Provide the (x, y) coordinate of the cell's center where the given text is located.  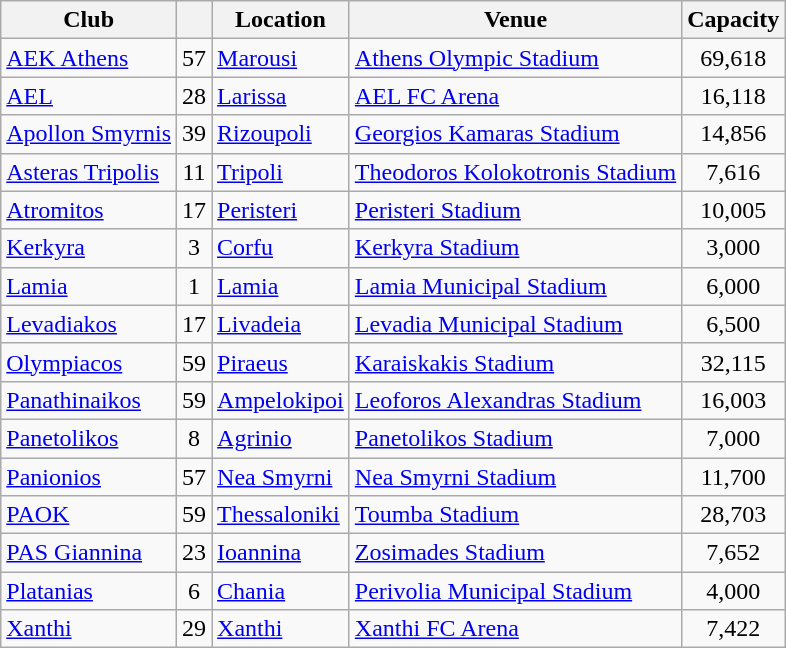
16,118 (734, 96)
PAOK (89, 515)
4,000 (734, 591)
Levadia Municipal Stadium (515, 324)
Club (89, 20)
Xanthi FC Arena (515, 629)
Toumba Stadium (515, 515)
6,500 (734, 324)
23 (194, 553)
Zosimades Stadium (515, 553)
Ioannina (281, 553)
Capacity (734, 20)
Panathinaikos (89, 400)
Platanias (89, 591)
7,422 (734, 629)
AEL (89, 96)
39 (194, 134)
3,000 (734, 248)
Kerkyra Stadium (515, 248)
69,618 (734, 58)
7,652 (734, 553)
7,000 (734, 438)
Livadeia (281, 324)
Theodoros Kolokotronis Stadium (515, 172)
11 (194, 172)
AEL FC Arena (515, 96)
Lamia Municipal Stadium (515, 286)
Atromitos (89, 210)
3 (194, 248)
Chania (281, 591)
6 (194, 591)
Panetolikos Stadium (515, 438)
28,703 (734, 515)
Levadiakos (89, 324)
Marousi (281, 58)
Olympiacos (89, 362)
Rizoupoli (281, 134)
Panetolikos (89, 438)
Agrinio (281, 438)
Karaiskakis Stadium (515, 362)
Thessaloniki (281, 515)
16,003 (734, 400)
Georgios Kamaras Stadium (515, 134)
Athens Olympic Stadium (515, 58)
Corfu (281, 248)
Tripoli (281, 172)
Location (281, 20)
Venue (515, 20)
11,700 (734, 477)
Larissa (281, 96)
29 (194, 629)
Peristeri Stadium (515, 210)
Apollon Smyrnis (89, 134)
Piraeus (281, 362)
PAS Giannina (89, 553)
Nea Smyrni Stadium (515, 477)
Asteras Tripolis (89, 172)
AEK Athens (89, 58)
6,000 (734, 286)
Panionios (89, 477)
Peristeri (281, 210)
Leoforos Alexandras Stadium (515, 400)
8 (194, 438)
14,856 (734, 134)
Kerkyra (89, 248)
Ampelokipoi (281, 400)
7,616 (734, 172)
28 (194, 96)
10,005 (734, 210)
1 (194, 286)
Nea Smyrni (281, 477)
32,115 (734, 362)
Perivolia Municipal Stadium (515, 591)
